Output the [x, y] coordinate of the center of the cell containing the given text.  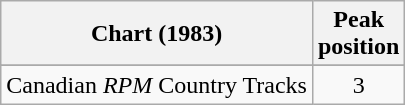
Chart (1983) [157, 34]
Peakposition [358, 34]
Canadian RPM Country Tracks [157, 85]
3 [358, 85]
